Scan for the cell matching the given text and deliver its (X, Y) coordinate at center. 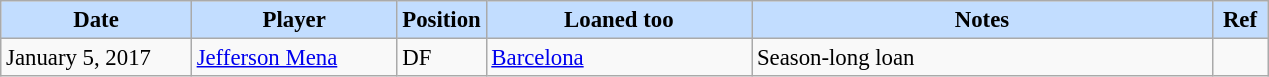
Notes (982, 20)
Player (294, 20)
DF (442, 58)
Barcelona (619, 58)
Ref (1240, 20)
Loaned too (619, 20)
Position (442, 20)
Season-long loan (982, 58)
Jefferson Mena (294, 58)
January 5, 2017 (96, 58)
Date (96, 20)
